Scan for the cell matching the given text and deliver its [X, Y] coordinate at center. 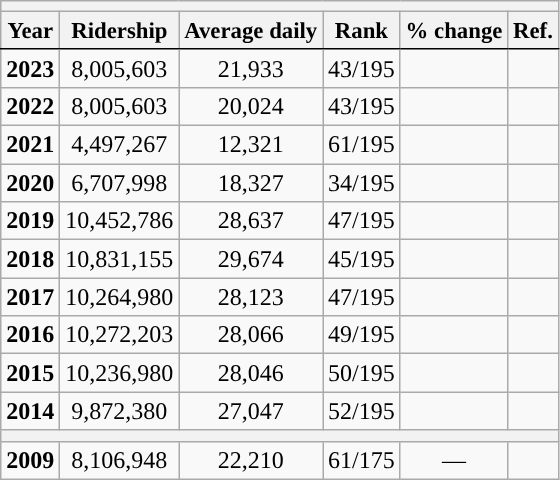
2009 [30, 460]
28,066 [251, 335]
50/195 [362, 373]
Ridership [120, 31]
Average daily [251, 31]
2018 [30, 259]
8,106,948 [120, 460]
49/195 [362, 335]
28,046 [251, 373]
2023 [30, 68]
— [454, 460]
9,872,380 [120, 411]
61/195 [362, 145]
10,452,786 [120, 221]
52/195 [362, 411]
2022 [30, 106]
2015 [30, 373]
12,321 [251, 145]
2021 [30, 145]
21,933 [251, 68]
28,637 [251, 221]
10,272,203 [120, 335]
18,327 [251, 183]
Year [30, 31]
61/175 [362, 460]
2020 [30, 183]
2016 [30, 335]
22,210 [251, 460]
2017 [30, 297]
6,707,998 [120, 183]
27,047 [251, 411]
2014 [30, 411]
4,497,267 [120, 145]
20,024 [251, 106]
10,264,980 [120, 297]
10,831,155 [120, 259]
28,123 [251, 297]
10,236,980 [120, 373]
Ref. [533, 31]
29,674 [251, 259]
34/195 [362, 183]
45/195 [362, 259]
% change [454, 31]
2019 [30, 221]
Rank [362, 31]
